Pinpoint the cell where the given text exists, returning its (X, Y) midpoint coordinate. 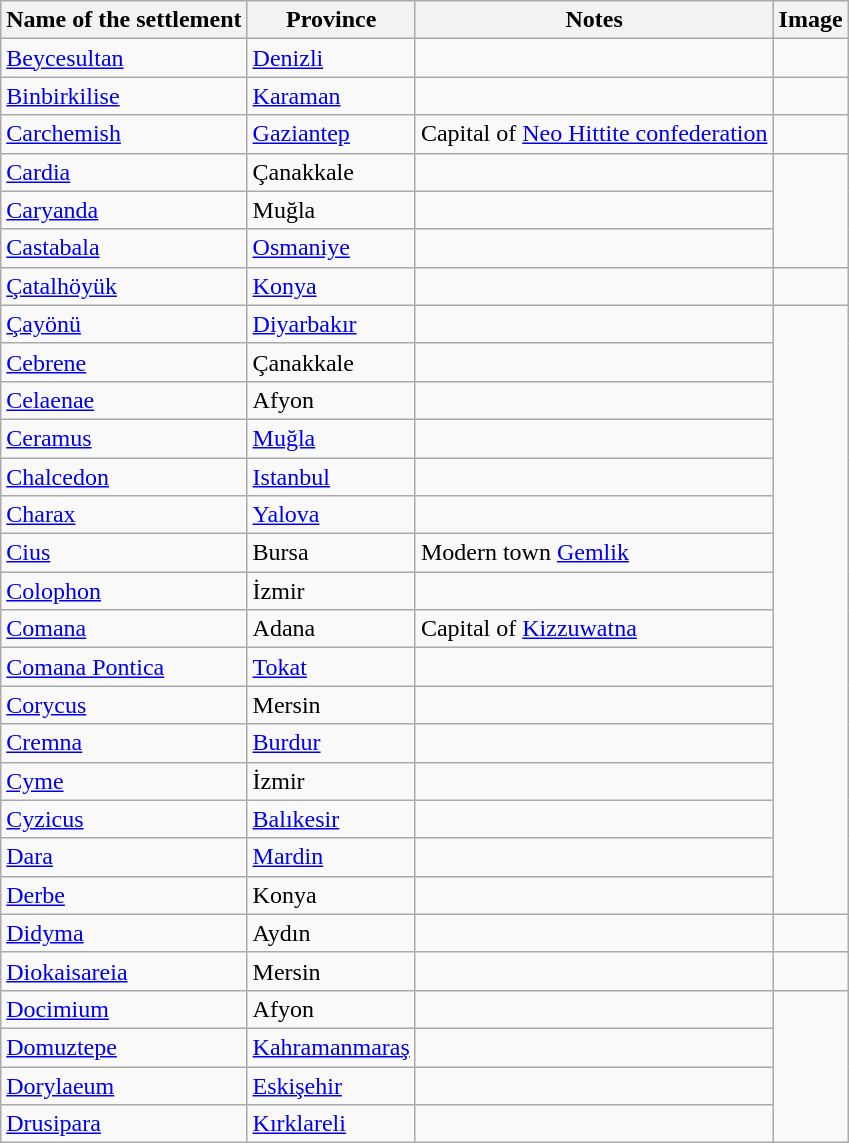
Cremna (124, 743)
Çayönü (124, 324)
Cyzicus (124, 819)
Carchemish (124, 134)
Balıkesir (331, 819)
Kırklareli (331, 1124)
Burdur (331, 743)
Corycus (124, 705)
Tokat (331, 667)
Cardia (124, 172)
Castabala (124, 248)
Cyme (124, 781)
Modern town Gemlik (594, 553)
Dorylaeum (124, 1085)
Didyma (124, 933)
Cius (124, 553)
Comana Pontica (124, 667)
Ceramus (124, 438)
Adana (331, 629)
Eskişehir (331, 1085)
Province (331, 20)
Chalcedon (124, 477)
Çatalhöyük (124, 286)
Mardin (331, 857)
Gaziantep (331, 134)
Diyarbakır (331, 324)
Celaenae (124, 400)
Capital of Kizzuwatna (594, 629)
Capital of Neo Hittite confederation (594, 134)
Binbirkilise (124, 96)
Istanbul (331, 477)
Name of the settlement (124, 20)
Denizli (331, 58)
Cebrene (124, 362)
Comana (124, 629)
Kahramanmaraş (331, 1047)
Aydın (331, 933)
Yalova (331, 515)
Docimium (124, 1009)
Derbe (124, 895)
Bursa (331, 553)
Caryanda (124, 210)
Karaman (331, 96)
Diokaisareia (124, 971)
Beycesultan (124, 58)
Charax (124, 515)
Osmaniye (331, 248)
Notes (594, 20)
Image (810, 20)
Drusipara (124, 1124)
Domuztepe (124, 1047)
Colophon (124, 591)
Dara (124, 857)
